Provide the (X, Y) coordinate of the cell's center where the given text is located.  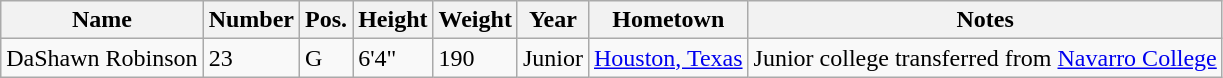
Height (393, 20)
Year (552, 20)
190 (475, 58)
Weight (475, 20)
G (326, 58)
Junior (552, 58)
Houston, Texas (668, 58)
DaShawn Robinson (102, 58)
6'4" (393, 58)
23 (251, 58)
Number (251, 20)
Pos. (326, 20)
Junior college transferred from Navarro College (985, 58)
Name (102, 20)
Notes (985, 20)
Hometown (668, 20)
